Pinpoint the cell where the given text exists, returning its (X, Y) midpoint coordinate. 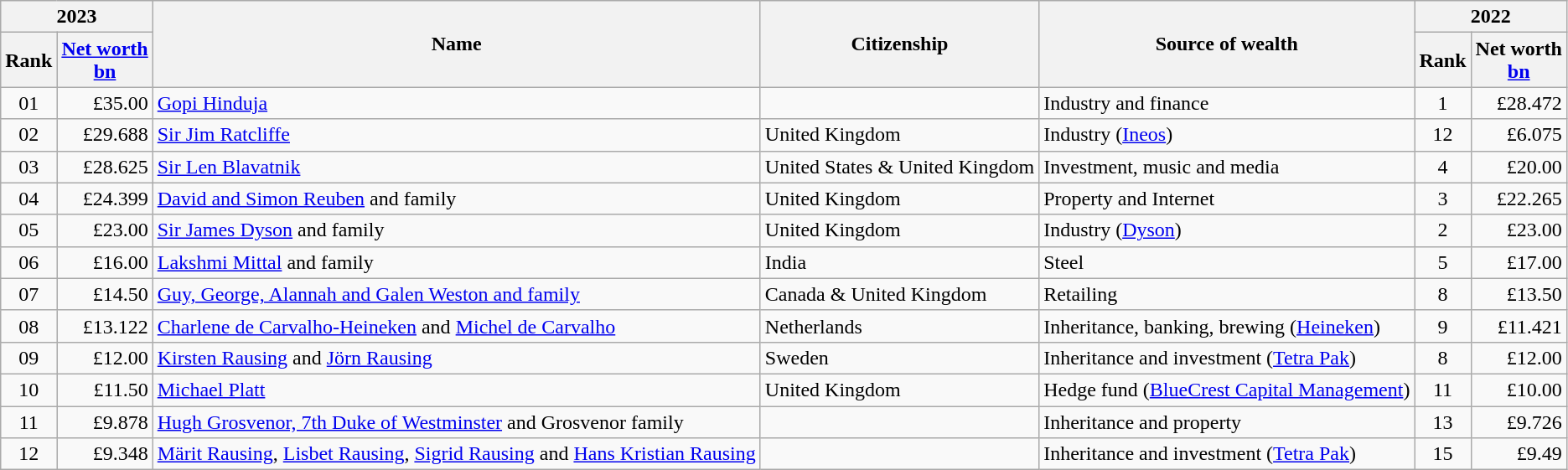
2023 (77, 17)
01 (28, 103)
Inheritance and property (1227, 421)
02 (28, 135)
2022 (1490, 17)
£22.265 (1519, 199)
£9.348 (105, 454)
10 (28, 390)
Lakshmi Mittal and family (456, 262)
Steel (1227, 262)
Michael Platt (456, 390)
Sweden (899, 358)
£24.399 (105, 199)
Investment, music and media (1227, 167)
£29.688 (105, 135)
Source of wealth (1227, 44)
Property and Internet (1227, 199)
Canada & United Kingdom (899, 294)
£28.625 (105, 167)
£9.726 (1519, 421)
£11.50 (105, 390)
£17.00 (1519, 262)
Gopi Hinduja (456, 103)
Hedge fund (BlueCrest Capital Management) (1227, 390)
£16.00 (105, 262)
Sir Len Blavatnik (456, 167)
£28.472 (1519, 103)
5 (1443, 262)
4 (1443, 167)
9 (1443, 326)
04 (28, 199)
£13.50 (1519, 294)
09 (28, 358)
United States & United Kingdom (899, 167)
Charlene de Carvalho-Heineken and Michel de Carvalho (456, 326)
Sir Jim Ratcliffe (456, 135)
Industry and finance (1227, 103)
David and Simon Reuben and family (456, 199)
Name (456, 44)
3 (1443, 199)
£14.50 (105, 294)
Kirsten Rausing and Jörn Rausing (456, 358)
08 (28, 326)
Industry (Dyson) (1227, 230)
Hugh Grosvenor, 7th Duke of Westminster and Grosvenor family (456, 421)
03 (28, 167)
Inheritance, banking, brewing (Heineken) (1227, 326)
£6.075 (1519, 135)
Märit Rausing, Lisbet Rausing, Sigrid Rausing and Hans Kristian Rausing (456, 454)
Netherlands (899, 326)
07 (28, 294)
2 (1443, 230)
Retailing (1227, 294)
£9.49 (1519, 454)
£9.878 (105, 421)
£13.122 (105, 326)
13 (1443, 421)
15 (1443, 454)
Citizenship (899, 44)
Guy, George, Alannah and Galen Weston and family (456, 294)
06 (28, 262)
India (899, 262)
05 (28, 230)
£11.421 (1519, 326)
Sir James Dyson and family (456, 230)
£10.00 (1519, 390)
1 (1443, 103)
£35.00 (105, 103)
£20.00 (1519, 167)
Industry (Ineos) (1227, 135)
